Return (x, y) of the center of cell containing provided text 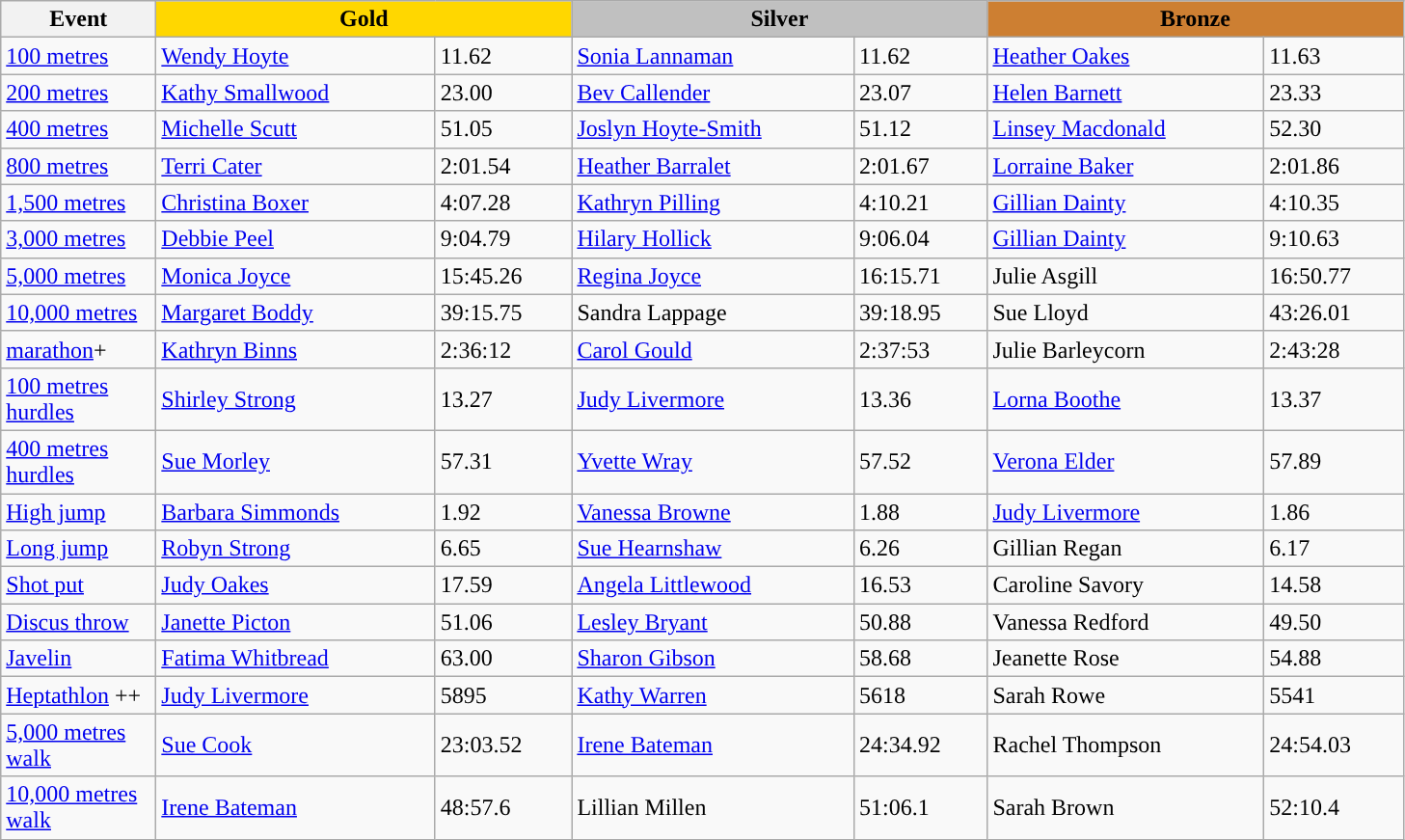
13.37 (1334, 399)
Angela Littlewood (714, 585)
5,000 metres (79, 276)
17.59 (503, 585)
6.26 (920, 549)
5541 (1334, 695)
100 metres (79, 56)
Gold (365, 19)
23:03.52 (503, 745)
2:43:28 (1334, 349)
Lorraine Baker (1126, 166)
5,000 metres walk (79, 745)
Wendy Hoyte (295, 56)
Heather Oakes (1126, 56)
400 metres hurdles (79, 461)
Kathy Warren (714, 695)
Sue Cook (295, 745)
Margaret Boddy (295, 312)
Heptathlon ++ (79, 695)
48:57.6 (503, 808)
43:26.01 (1334, 312)
marathon+ (79, 349)
Verona Elder (1126, 461)
Monica Joyce (295, 276)
Lillian Millen (714, 808)
Lesley Bryant (714, 622)
Julie Asgill (1126, 276)
Bronze (1196, 19)
Judy Oakes (295, 585)
Yvette Wray (714, 461)
63.00 (503, 659)
57.89 (1334, 461)
100 metres hurdles (79, 399)
400 metres (79, 129)
1.88 (920, 512)
Sarah Brown (1126, 808)
Sue Lloyd (1126, 312)
Barbara Simmonds (295, 512)
3,000 metres (79, 239)
4:10.21 (920, 203)
800 metres (79, 166)
57.52 (920, 461)
13.36 (920, 399)
Silver (779, 19)
Shot put (79, 585)
16:15.71 (920, 276)
Fatima Whitbread (295, 659)
High jump (79, 512)
14.58 (1334, 585)
24:34.92 (920, 745)
2:01.86 (1334, 166)
51.06 (503, 622)
1,500 metres (79, 203)
51.05 (503, 129)
Javelin (79, 659)
Linsey Macdonald (1126, 129)
Event (79, 19)
2:37:53 (920, 349)
Rachel Thompson (1126, 745)
Janette Picton (295, 622)
51.12 (920, 129)
50.88 (920, 622)
2:36:12 (503, 349)
15:45.26 (503, 276)
Vanessa Redford (1126, 622)
Sarah Rowe (1126, 695)
Bev Callender (714, 93)
9:06.04 (920, 239)
Julie Barleycorn (1126, 349)
5895 (503, 695)
Long jump (79, 549)
6.17 (1334, 549)
51:06.1 (920, 808)
Sandra Lappage (714, 312)
Kathryn Binns (295, 349)
Gillian Regan (1126, 549)
Christina Boxer (295, 203)
13.27 (503, 399)
Sue Hearnshaw (714, 549)
52.30 (1334, 129)
9:04.79 (503, 239)
49.50 (1334, 622)
Sue Morley (295, 461)
Helen Barnett (1126, 93)
6.65 (503, 549)
2:01.54 (503, 166)
16:50.77 (1334, 276)
Joslyn Hoyte-Smith (714, 129)
Vanessa Browne (714, 512)
Kathryn Pilling (714, 203)
23.33 (1334, 93)
Sonia Lannaman (714, 56)
2:01.67 (920, 166)
Sharon Gibson (714, 659)
57.31 (503, 461)
39:15.75 (503, 312)
Shirley Strong (295, 399)
Carol Gould (714, 349)
Hilary Hollick (714, 239)
Heather Barralet (714, 166)
Discus throw (79, 622)
Debbie Peel (295, 239)
200 metres (79, 93)
Lorna Boothe (1126, 399)
Jeanette Rose (1126, 659)
Kathy Smallwood (295, 93)
9:10.63 (1334, 239)
24:54.03 (1334, 745)
Caroline Savory (1126, 585)
58.68 (920, 659)
11.63 (1334, 56)
Robyn Strong (295, 549)
10,000 metres (79, 312)
1.92 (503, 512)
23.07 (920, 93)
4:10.35 (1334, 203)
Regina Joyce (714, 276)
Terri Cater (295, 166)
23.00 (503, 93)
52:10.4 (1334, 808)
16.53 (920, 585)
Michelle Scutt (295, 129)
4:07.28 (503, 203)
10,000 metres walk (79, 808)
1.86 (1334, 512)
5618 (920, 695)
39:18.95 (920, 312)
54.88 (1334, 659)
